Return (x, y) of the center of cell containing provided text 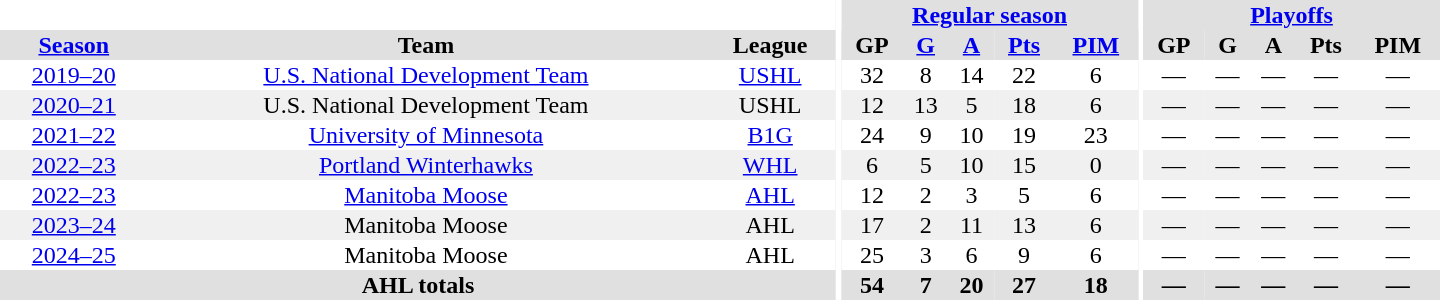
7 (926, 285)
2023–24 (74, 225)
Team (426, 45)
Playoffs (1292, 15)
2021–22 (74, 135)
22 (1024, 75)
University of Minnesota (426, 135)
Regular season (990, 15)
25 (872, 255)
20 (972, 285)
54 (872, 285)
14 (972, 75)
15 (1024, 165)
2024–25 (74, 255)
2020–21 (74, 105)
8 (926, 75)
17 (872, 225)
2019–20 (74, 75)
B1G (770, 135)
0 (1096, 165)
27 (1024, 285)
WHL (770, 165)
AHL totals (418, 285)
League (770, 45)
19 (1024, 135)
11 (972, 225)
32 (872, 75)
Portland Winterhawks (426, 165)
Season (74, 45)
24 (872, 135)
23 (1096, 135)
